Output the (x, y) coordinate of the center of the cell containing the given text.  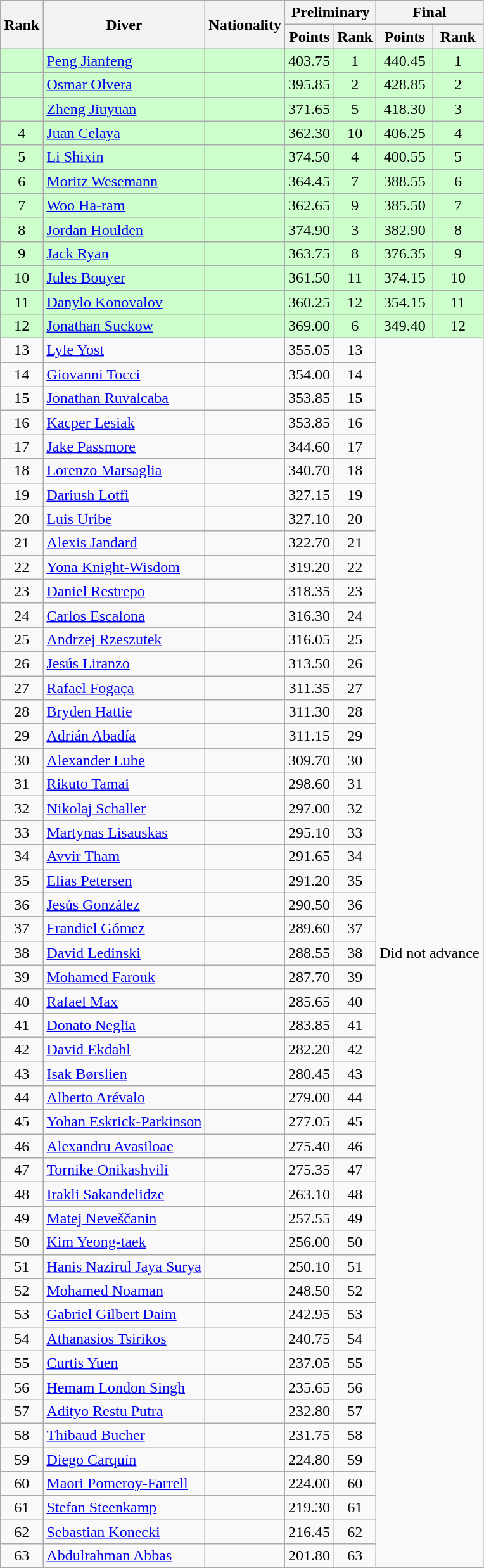
355.05 (309, 350)
364.45 (309, 181)
Martynas Lisauskas (124, 832)
Alexandru Avasiloae (124, 1146)
Giovanni Tocci (124, 374)
Danylo Konovalov (124, 302)
Rafael Max (124, 1001)
Andrzej Rzeszutek (124, 639)
Thibaud Bucher (124, 1435)
Jules Bouyer (124, 277)
282.20 (309, 1049)
354.15 (405, 302)
Jack Ryan (124, 253)
283.85 (309, 1025)
240.75 (309, 1339)
418.30 (405, 109)
Bryden Hattie (124, 712)
327.15 (309, 495)
344.60 (309, 447)
201.80 (309, 1556)
316.05 (309, 639)
275.40 (309, 1146)
349.40 (405, 326)
Gabriel Gilbert Daim (124, 1315)
Final (430, 13)
376.35 (405, 253)
295.10 (309, 832)
340.70 (309, 471)
289.60 (309, 929)
Sebastian Konecki (124, 1532)
403.75 (309, 61)
327.10 (309, 519)
Donato Neglia (124, 1025)
290.50 (309, 905)
354.00 (309, 374)
Kim Yeong-taek (124, 1242)
316.30 (309, 615)
322.70 (309, 543)
Jordan Houlden (124, 229)
297.00 (309, 808)
Frandiel Gómez (124, 929)
285.65 (309, 1001)
237.05 (309, 1363)
224.00 (309, 1484)
231.75 (309, 1435)
277.05 (309, 1122)
Isak Børslien (124, 1074)
275.35 (309, 1170)
Juan Celaya (124, 133)
Dariush Lotfi (124, 495)
Moritz Wesemann (124, 181)
313.50 (309, 663)
Diver (124, 25)
242.95 (309, 1315)
279.00 (309, 1098)
400.55 (405, 157)
248.50 (309, 1291)
385.50 (405, 205)
256.00 (309, 1242)
Hanis Nazirul Jaya Surya (124, 1266)
280.45 (309, 1074)
291.20 (309, 881)
235.65 (309, 1387)
216.45 (309, 1532)
Preliminary (331, 13)
428.85 (405, 85)
Nikolaj Schaller (124, 808)
Osmar Olvera (124, 85)
Athanasios Tsirikos (124, 1339)
Maori Pomeroy-Farrell (124, 1484)
Daniel Restrepo (124, 591)
Mohamed Farouk (124, 977)
Stefan Steenkamp (124, 1508)
232.80 (309, 1411)
Alexis Jandard (124, 543)
Did not advance (430, 953)
298.60 (309, 784)
Adrián Abadía (124, 736)
Jonathan Suckow (124, 326)
224.80 (309, 1459)
309.70 (309, 760)
Alexander Lube (124, 760)
250.10 (309, 1266)
David Ledinski (124, 953)
287.70 (309, 977)
440.45 (405, 61)
374.50 (309, 157)
363.75 (309, 253)
Woo Ha-ram (124, 205)
361.50 (309, 277)
263.10 (309, 1194)
Nationality (245, 25)
Elias Petersen (124, 881)
Abdulrahman Abbas (124, 1556)
David Ekdahl (124, 1049)
395.85 (309, 85)
288.55 (309, 953)
Jake Passmore (124, 447)
406.25 (405, 133)
311.15 (309, 736)
369.00 (309, 326)
Adityo Restu Putra (124, 1411)
374.90 (309, 229)
Irakli Sakandelidze (124, 1194)
291.65 (309, 857)
Peng Jianfeng (124, 61)
Rafael Fogaça (124, 687)
Yohan Eskrick-Parkinson (124, 1122)
362.65 (309, 205)
Li Shixin (124, 157)
388.55 (405, 181)
Kacper Lesiak (124, 423)
Jesús González (124, 905)
318.35 (309, 591)
311.30 (309, 712)
374.15 (405, 277)
Diego Carquín (124, 1459)
Hemam London Singh (124, 1387)
Avvir Tham (124, 857)
Zheng Jiuyuan (124, 109)
219.30 (309, 1508)
Carlos Escalona (124, 615)
Curtis Yuen (124, 1363)
Tornike Onikashvili (124, 1170)
Lyle Yost (124, 350)
Rikuto Tamai (124, 784)
362.30 (309, 133)
Mohamed Noaman (124, 1291)
Alberto Arévalo (124, 1098)
Luis Uribe (124, 519)
Jesús Liranzo (124, 663)
257.55 (309, 1218)
Yona Knight-Wisdom (124, 567)
Lorenzo Marsaglia (124, 471)
Jonathan Ruvalcaba (124, 398)
Matej Neveščanin (124, 1218)
319.20 (309, 567)
360.25 (309, 302)
311.35 (309, 687)
382.90 (405, 229)
371.65 (309, 109)
